Output the [x, y] coordinate of the center of the cell containing the given text.  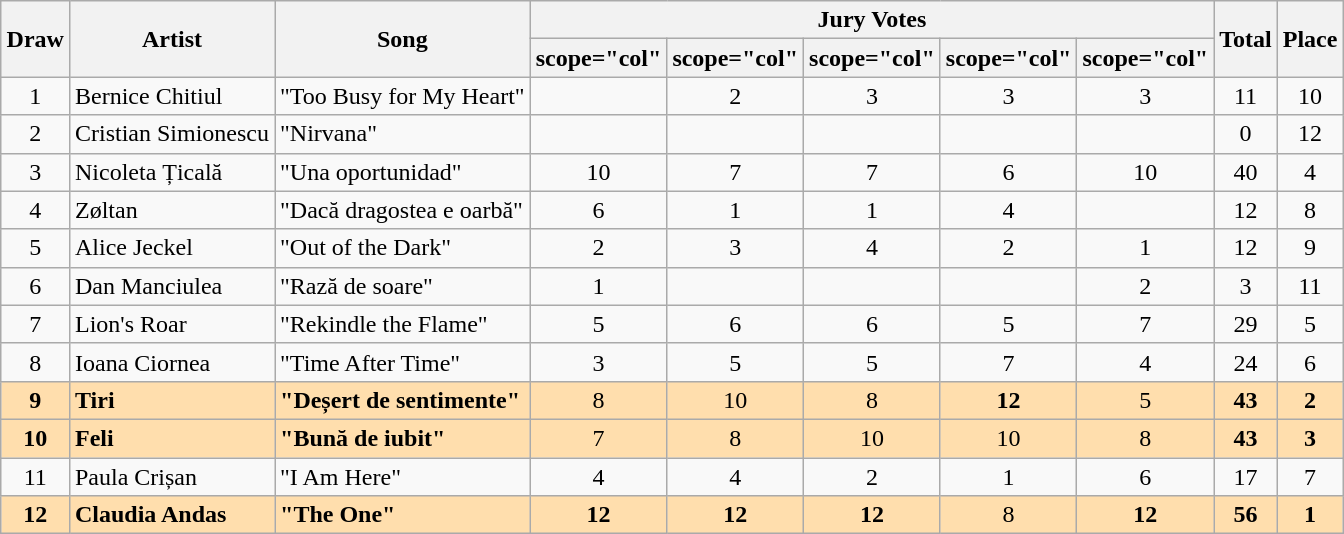
"Nirvana" [403, 134]
"Dacă dragostea e oarbă" [403, 210]
29 [1246, 324]
Alice Jeckel [172, 248]
"Bună de iubit" [403, 438]
0 [1246, 134]
24 [1246, 362]
Draw [35, 39]
"I Am Here" [403, 477]
Artist [172, 39]
Place [1310, 39]
Ioana Ciornea [172, 362]
Feli [172, 438]
"The One" [403, 515]
Zøltan [172, 210]
Lion's Roar [172, 324]
"Rază de soare" [403, 286]
"Out of the Dark" [403, 248]
"Rekindle the Flame" [403, 324]
17 [1246, 477]
"Deșert de sentimente" [403, 400]
Tiri [172, 400]
"Too Busy for My Heart" [403, 96]
Song [403, 39]
56 [1246, 515]
Paula Crișan [172, 477]
Jury Votes [872, 20]
"Time After Time" [403, 362]
Nicoleta Țicală [172, 172]
Cristian Simionescu [172, 134]
Total [1246, 39]
Bernice Chitiul [172, 96]
Claudia Andas [172, 515]
"Una oportunidad" [403, 172]
Dan Manciulea [172, 286]
40 [1246, 172]
